Identify which cell holds the provided text, then report its [X, Y] central coordinate. 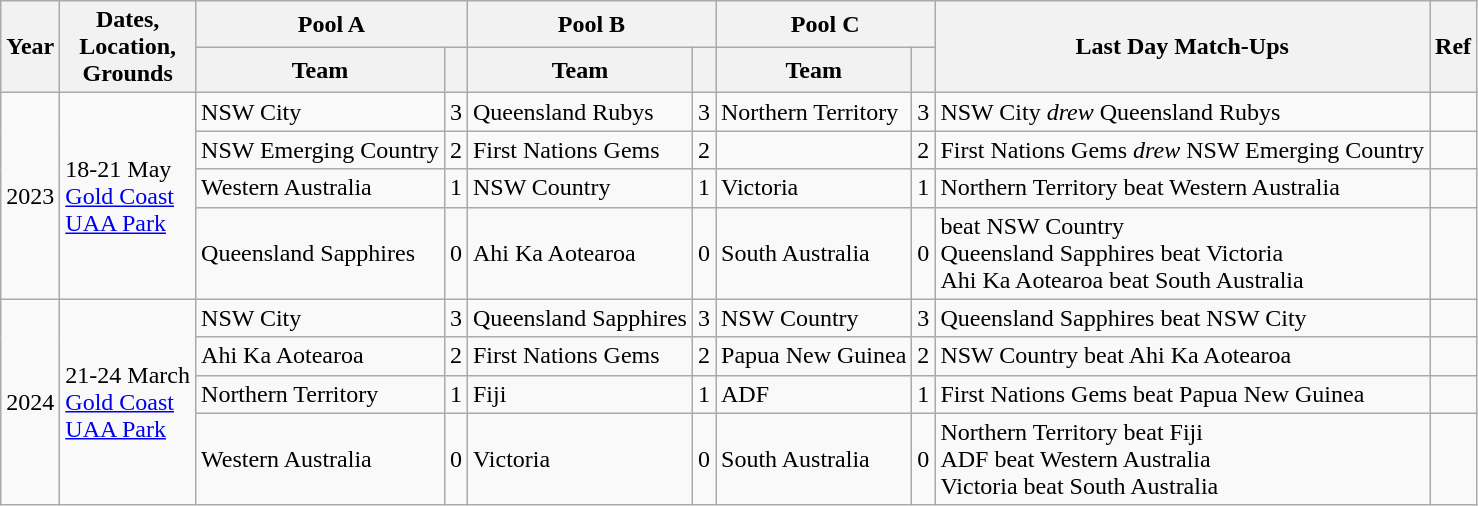
Year [30, 47]
2023 [30, 196]
ADF [814, 394]
Northern Territory beat Fiji ADF beat Western Australia Victoria beat South Australia [1182, 459]
First Nations Gems beat Papua New Guinea [1182, 394]
21-24 March Gold Coast UAA Park [128, 402]
NSW Country beat Ahi Ka Aotearoa [1182, 356]
beat NSW Country Queensland Sapphires beat Victoria Ahi Ka Aotearoa beat South Australia [1182, 253]
Dates, Location, Grounds [128, 47]
Ref [1454, 47]
Pool B [591, 24]
18-21 May Gold Coast UAA Park [128, 196]
Queensland Rubys [580, 112]
NSW Emerging Country [320, 150]
Northern Territory beat Western Australia [1182, 188]
Fiji [580, 394]
Papua New Guinea [814, 356]
Pool C [826, 24]
Pool A [332, 24]
Queensland Sapphires beat NSW City [1182, 318]
2024 [30, 402]
NSW City drew Queensland Rubys [1182, 112]
First Nations Gems drew NSW Emerging Country [1182, 150]
Last Day Match-Ups [1182, 47]
